Capture the cell that displays the provided text and extract its (x, y) central coordinate. 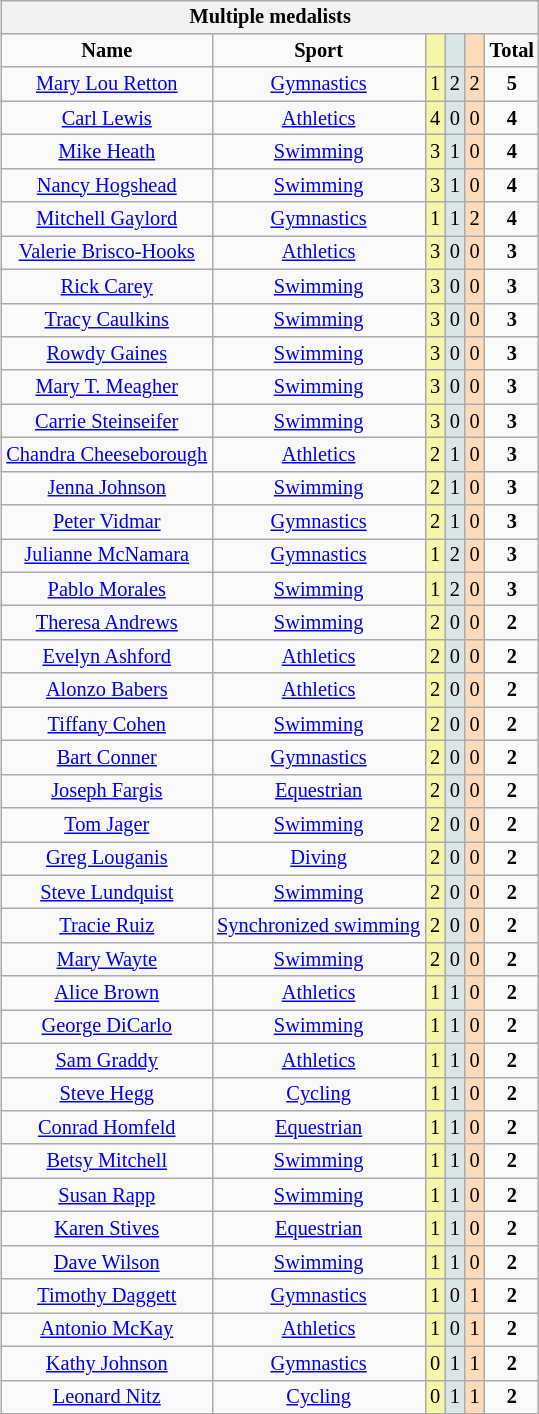
Greg Louganis (106, 859)
Carrie Steinseifer (106, 421)
Jenna Johnson (106, 488)
Theresa Andrews (106, 623)
Tracie Ruiz (106, 926)
Julianne McNamara (106, 556)
Multiple medalists (270, 17)
Karen Stives (106, 1229)
Sam Graddy (106, 1060)
Steve Hegg (106, 1094)
Tom Jager (106, 825)
Sport (318, 51)
Total (512, 51)
Mary T. Meagher (106, 387)
Dave Wilson (106, 1262)
Mitchell Gaylord (106, 219)
5 (512, 84)
Conrad Homfeld (106, 1128)
Joseph Fargis (106, 791)
Rowdy Gaines (106, 354)
Susan Rapp (106, 1195)
Mike Heath (106, 152)
George DiCarlo (106, 1027)
Leonard Nitz (106, 1397)
Mary Wayte (106, 960)
Timothy Daggett (106, 1296)
Chandra Cheeseborough (106, 455)
Antonio McKay (106, 1330)
Synchronized swimming (318, 926)
Peter Vidmar (106, 522)
Carl Lewis (106, 118)
Tiffany Cohen (106, 724)
Valerie Brisco-Hooks (106, 253)
Alice Brown (106, 993)
Bart Conner (106, 758)
Nancy Hogshead (106, 185)
Name (106, 51)
Steve Lundquist (106, 892)
Rick Carey (106, 286)
Diving (318, 859)
Mary Lou Retton (106, 84)
Alonzo Babers (106, 690)
Evelyn Ashford (106, 657)
Kathy Johnson (106, 1363)
Betsy Mitchell (106, 1161)
Pablo Morales (106, 589)
Tracy Caulkins (106, 320)
